Output the [X, Y] coordinate of the center of the cell containing the given text.  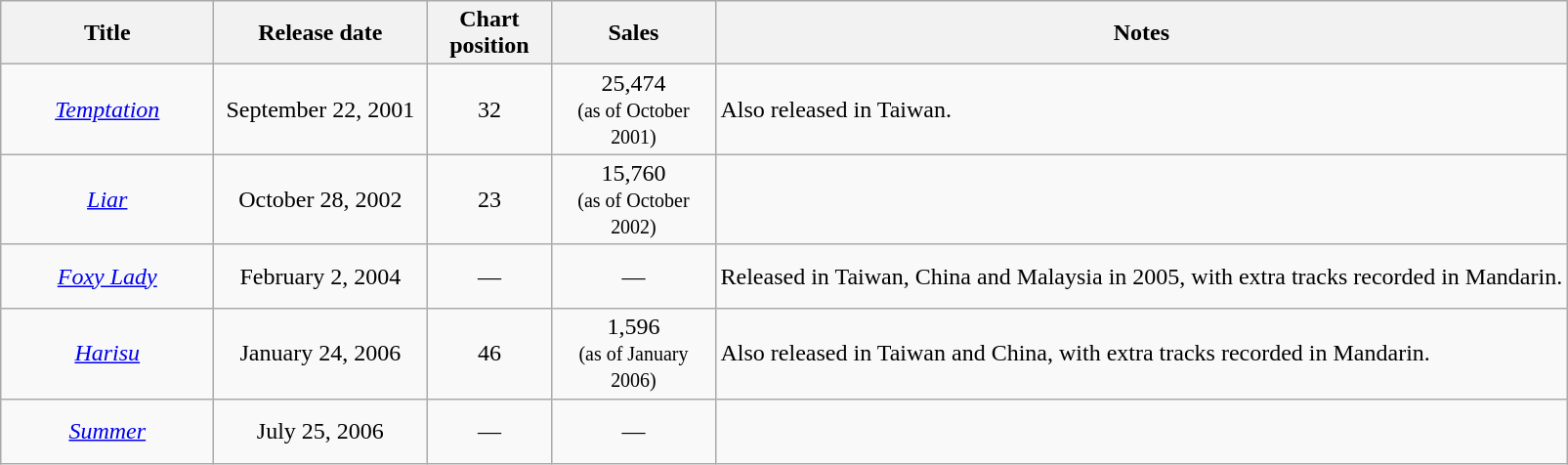
February 2, 2004 [320, 276]
Foxy Lady [107, 276]
15,760(as of October 2002) [633, 199]
Notes [1141, 33]
Temptation [107, 109]
23 [489, 199]
25,474(as of October 2001) [633, 109]
October 28, 2002 [320, 199]
September 22, 2001 [320, 109]
Title [107, 33]
32 [489, 109]
46 [489, 354]
July 25, 2006 [320, 431]
January 24, 2006 [320, 354]
1,596(as of January 2006) [633, 354]
Chart position [489, 33]
Sales [633, 33]
Released in Taiwan, China and Malaysia in 2005, with extra tracks recorded in Mandarin. [1141, 276]
Release date [320, 33]
Also released in Taiwan. [1141, 109]
Also released in Taiwan and China, with extra tracks recorded in Mandarin. [1141, 354]
Summer [107, 431]
Harisu [107, 354]
Liar [107, 199]
